Locate the cell with the specified text and output its (x, y) center coordinate. 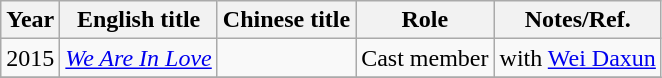
Cast member (425, 58)
with Wei Daxun (578, 58)
Year (30, 20)
We Are In Love (138, 58)
English title (138, 20)
Notes/Ref. (578, 20)
Chinese title (286, 20)
2015 (30, 58)
Role (425, 20)
